Capture the cell that displays the provided text and extract its [X, Y] central coordinate. 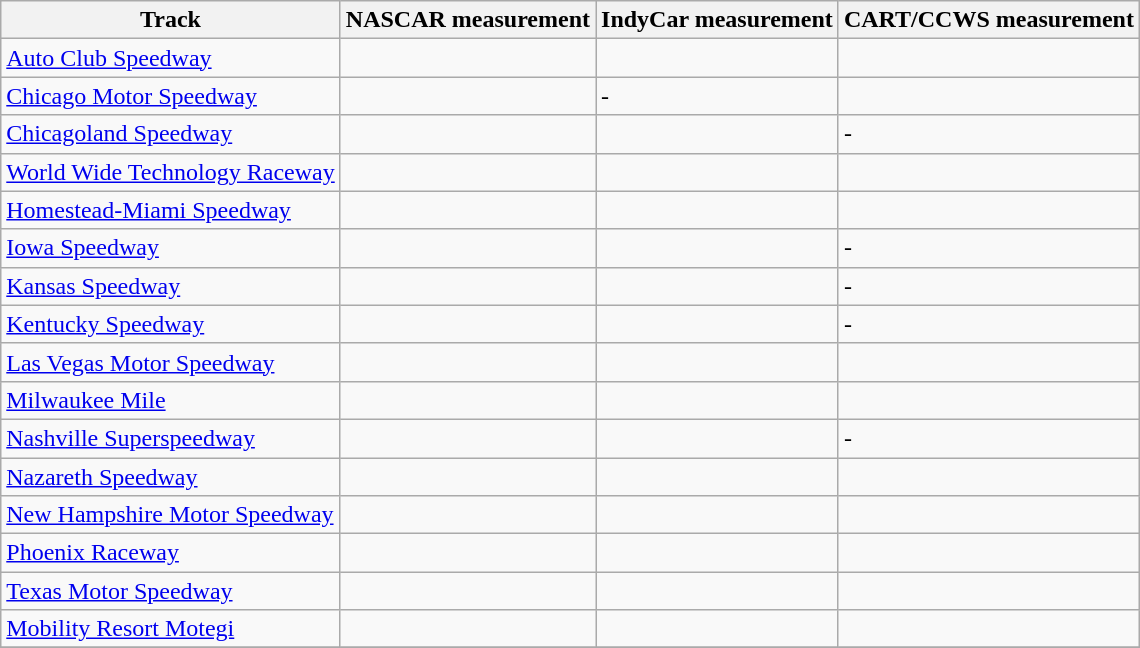
Nazareth Speedway [171, 477]
Texas Motor Speedway [171, 591]
World Wide Technology Raceway [171, 172]
CART/CCWS measurement [988, 20]
Auto Club Speedway [171, 58]
Kentucky Speedway [171, 324]
Chicago Motor Speedway [171, 96]
New Hampshire Motor Speedway [171, 515]
IndyCar measurement [718, 20]
Las Vegas Motor Speedway [171, 362]
Chicagoland Speedway [171, 134]
Kansas Speedway [171, 286]
Milwaukee Mile [171, 400]
Track [171, 20]
Homestead-Miami Speedway [171, 210]
Phoenix Raceway [171, 553]
NASCAR measurement [468, 20]
Mobility Resort Motegi [171, 629]
Iowa Speedway [171, 248]
Nashville Superspeedway [171, 438]
